Scan for the cell matching the given text and deliver its (x, y) coordinate at center. 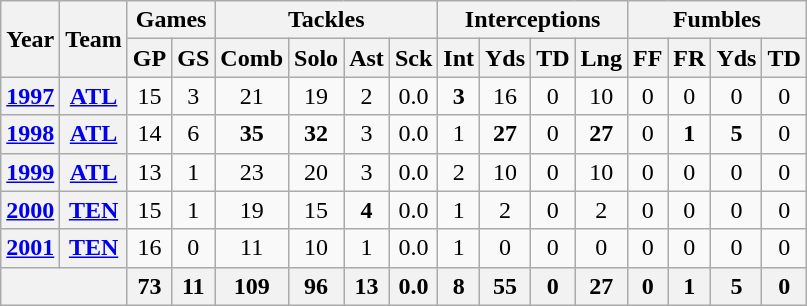
FR (690, 58)
6 (194, 134)
Fumbles (716, 20)
Year (30, 39)
20 (316, 172)
Sck (413, 58)
Games (170, 20)
4 (367, 210)
Lng (601, 58)
Team (94, 39)
Interceptions (533, 20)
GP (149, 58)
1998 (30, 134)
55 (506, 286)
Solo (316, 58)
1999 (30, 172)
FF (647, 58)
14 (149, 134)
109 (252, 286)
Ast (367, 58)
32 (316, 134)
Int (459, 58)
2001 (30, 248)
GS (194, 58)
23 (252, 172)
73 (149, 286)
96 (316, 286)
35 (252, 134)
8 (459, 286)
Comb (252, 58)
21 (252, 96)
2000 (30, 210)
Tackles (326, 20)
1997 (30, 96)
